Detect which cell encompasses the target text, then output its [x, y] center coordinate. 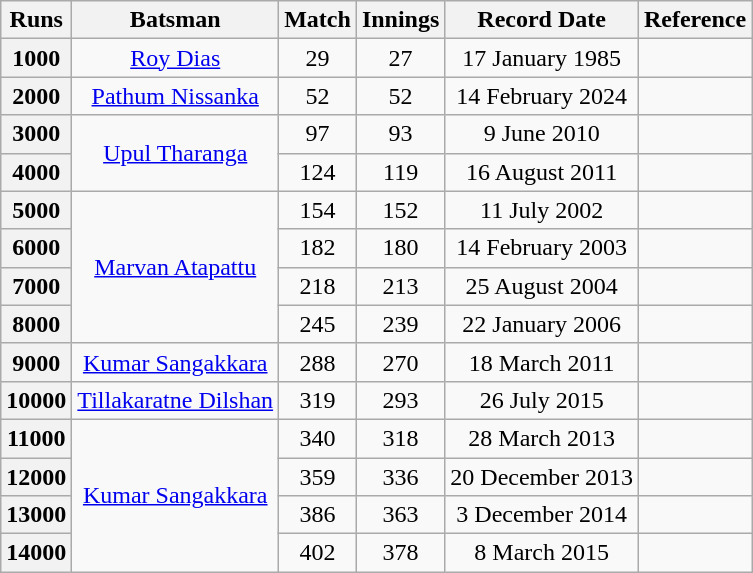
218 [318, 286]
9000 [36, 362]
293 [400, 400]
3000 [36, 134]
386 [318, 515]
378 [400, 553]
13000 [36, 515]
93 [400, 134]
Runs [36, 20]
22 January 2006 [542, 324]
12000 [36, 477]
Upul Tharanga [176, 153]
213 [400, 286]
Batsman [176, 20]
17 January 1985 [542, 58]
9 June 2010 [542, 134]
Reference [694, 20]
14 February 2024 [542, 96]
124 [318, 172]
340 [318, 438]
11000 [36, 438]
1000 [36, 58]
14000 [36, 553]
4000 [36, 172]
3 December 2014 [542, 515]
245 [318, 324]
318 [400, 438]
402 [318, 553]
16 August 2011 [542, 172]
10000 [36, 400]
Tillakaratne Dilshan [176, 400]
319 [318, 400]
11 July 2002 [542, 210]
270 [400, 362]
2000 [36, 96]
363 [400, 515]
152 [400, 210]
Marvan Atapattu [176, 267]
Roy Dias [176, 58]
25 August 2004 [542, 286]
27 [400, 58]
5000 [36, 210]
26 July 2015 [542, 400]
Match [318, 20]
8 March 2015 [542, 553]
239 [400, 324]
28 March 2013 [542, 438]
97 [318, 134]
288 [318, 362]
359 [318, 477]
6000 [36, 248]
119 [400, 172]
Innings [400, 20]
182 [318, 248]
20 December 2013 [542, 477]
Record Date [542, 20]
Pathum Nissanka [176, 96]
336 [400, 477]
8000 [36, 324]
14 February 2003 [542, 248]
7000 [36, 286]
180 [400, 248]
154 [318, 210]
29 [318, 58]
18 March 2011 [542, 362]
